Identify which cell holds the provided text, then report its (X, Y) central coordinate. 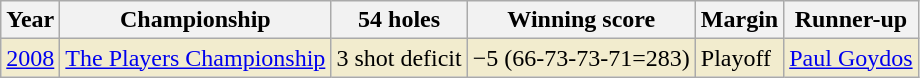
Year (30, 20)
54 holes (399, 20)
Winning score (581, 20)
Playoff (739, 58)
Margin (739, 20)
Runner-up (851, 20)
Championship (196, 20)
2008 (30, 58)
The Players Championship (196, 58)
−5 (66-73-73-71=283) (581, 58)
Paul Goydos (851, 58)
3 shot deficit (399, 58)
